Detect which cell encompasses the target text, then output its (x, y) center coordinate. 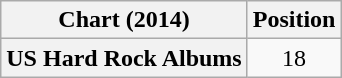
Position (294, 20)
Chart (2014) (124, 20)
US Hard Rock Albums (124, 58)
18 (294, 58)
